Extract the [x, y] coordinate from the center of the cell holding the provided text.  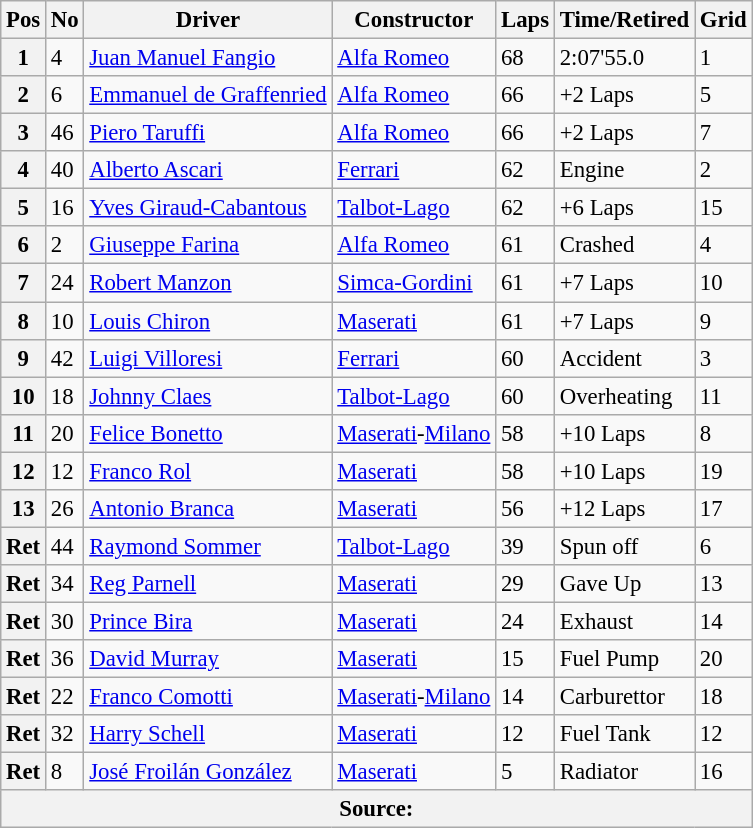
Engine [624, 170]
Driver [208, 20]
+6 Laps [624, 208]
Robert Manzon [208, 283]
Johnny Claes [208, 396]
Felice Bonetto [208, 433]
46 [65, 133]
No [65, 20]
Crashed [624, 245]
56 [526, 509]
Constructor [414, 20]
42 [65, 358]
Louis Chiron [208, 321]
Exhaust [624, 621]
40 [65, 170]
17 [722, 509]
26 [65, 509]
Carburettor [624, 697]
Piero Taruffi [208, 133]
68 [526, 58]
Juan Manuel Fangio [208, 58]
2:07'55.0 [624, 58]
Pos [24, 20]
Prince Bira [208, 621]
Radiator [624, 772]
Franco Comotti [208, 697]
36 [65, 659]
30 [65, 621]
Laps [526, 20]
Antonio Branca [208, 509]
39 [526, 546]
Franco Rol [208, 471]
David Murray [208, 659]
Grid [722, 20]
Source: [376, 809]
Harry Schell [208, 734]
Simca-Gordini [414, 283]
Yves Giraud-Cabantous [208, 208]
44 [65, 546]
19 [722, 471]
José Froilán González [208, 772]
Fuel Tank [624, 734]
Emmanuel de Graffenried [208, 95]
Gave Up [624, 584]
Spun off [624, 546]
Alberto Ascari [208, 170]
34 [65, 584]
+12 Laps [624, 509]
29 [526, 584]
Fuel Pump [624, 659]
Giuseppe Farina [208, 245]
Luigi Villoresi [208, 358]
Raymond Sommer [208, 546]
Accident [624, 358]
Overheating [624, 396]
32 [65, 734]
Time/Retired [624, 20]
22 [65, 697]
Reg Parnell [208, 584]
